Detect which cell encompasses the target text, then output its (X, Y) center coordinate. 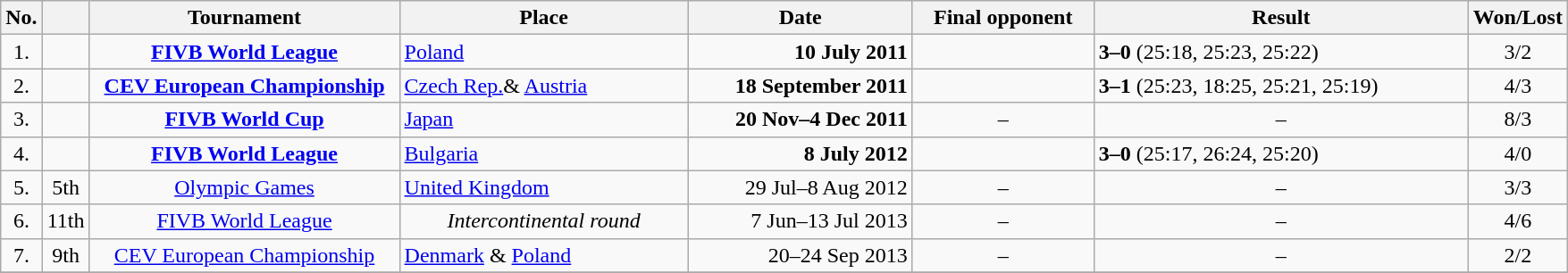
5th (66, 187)
Final opponent (1002, 18)
3–0 (25:17, 26:24, 25:20) (1281, 153)
3. (21, 120)
No. (21, 18)
9th (66, 255)
7. (21, 255)
Poland (543, 52)
3–1 (25:23, 18:25, 25:21, 25:19) (1281, 86)
2. (21, 86)
4/6 (1517, 221)
Bulgaria (543, 153)
3/2 (1517, 52)
6. (21, 221)
8 July 2012 (801, 153)
Japan (543, 120)
2/2 (1517, 255)
United Kingdom (543, 187)
20 Nov–4 Dec 2011 (801, 120)
FIVB World Cup (245, 120)
29 Jul–8 Aug 2012 (801, 187)
Olympic Games (245, 187)
3–0 (25:18, 25:23, 25:22) (1281, 52)
5. (21, 187)
Czech Rep.& Austria (543, 86)
10 July 2011 (801, 52)
Place (543, 18)
Tournament (245, 18)
7 Jun–13 Jul 2013 (801, 221)
3/3 (1517, 187)
Date (801, 18)
Intercontinental round (543, 221)
Won/Lost (1517, 18)
Result (1281, 18)
18 September 2011 (801, 86)
Denmark & Poland (543, 255)
4/3 (1517, 86)
1. (21, 52)
11th (66, 221)
4. (21, 153)
4/0 (1517, 153)
20–24 Sep 2013 (801, 255)
8/3 (1517, 120)
